Find where the given text appears and provide that cell's center as (x, y) coordinate. 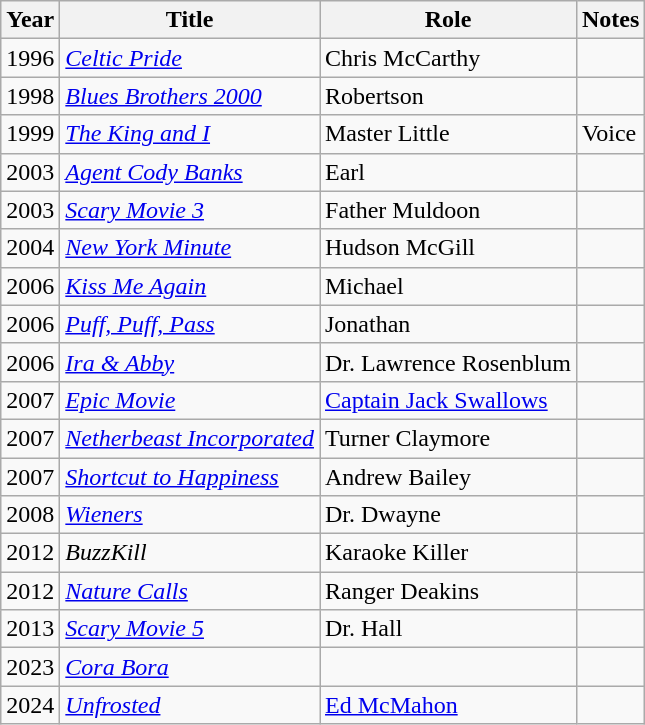
Jonathan (448, 324)
Scary Movie 5 (190, 629)
The King and I (190, 134)
Netherbeast Incorporated (190, 438)
Wieners (190, 515)
Celtic Pride (190, 58)
Notes (610, 20)
Turner Claymore (448, 438)
Chris McCarthy (448, 58)
Voice (610, 134)
Karaoke Killer (448, 553)
Kiss Me Again (190, 286)
Ranger Deakins (448, 591)
Cora Bora (190, 667)
Scary Movie 3 (190, 210)
2024 (30, 705)
Robertson (448, 96)
1999 (30, 134)
Earl (448, 172)
Role (448, 20)
2004 (30, 248)
Unfrosted (190, 705)
Master Little (448, 134)
2013 (30, 629)
2008 (30, 515)
Shortcut to Happiness (190, 477)
1996 (30, 58)
New York Minute (190, 248)
Epic Movie (190, 400)
Andrew Bailey (448, 477)
Nature Calls (190, 591)
Dr. Dwayne (448, 515)
Captain Jack Swallows (448, 400)
Dr. Lawrence Rosenblum (448, 362)
Ira & Abby (190, 362)
Hudson McGill (448, 248)
Year (30, 20)
2023 (30, 667)
Blues Brothers 2000 (190, 96)
Father Muldoon (448, 210)
1998 (30, 96)
Michael (448, 286)
BuzzKill (190, 553)
Puff, Puff, Pass (190, 324)
Dr. Hall (448, 629)
Ed McMahon (448, 705)
Agent Cody Banks (190, 172)
Title (190, 20)
